Find where the given text appears and provide that cell's center as (x, y) coordinate. 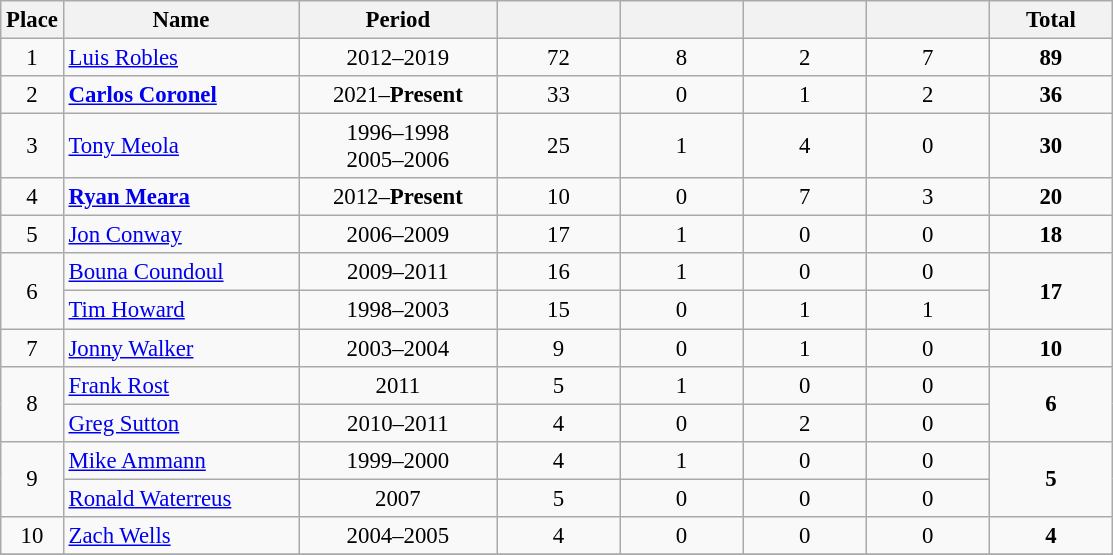
Period (398, 20)
Carlos Coronel (181, 95)
33 (558, 95)
2012–2019 (398, 58)
2021–Present (398, 95)
2007 (398, 498)
1996–1998 2005–2006 (398, 146)
Place (32, 20)
Tony Meola (181, 146)
Mike Ammann (181, 460)
Frank Rost (181, 385)
2012–Present (398, 197)
2009–2011 (398, 273)
36 (1050, 95)
Jon Conway (181, 235)
25 (558, 146)
Zach Wells (181, 536)
Bouna Coundoul (181, 273)
2010–2011 (398, 423)
30 (1050, 146)
Ronald Waterreus (181, 498)
72 (558, 58)
Total (1050, 20)
2006–2009 (398, 235)
16 (558, 273)
18 (1050, 235)
Ryan Meara (181, 197)
Luis Robles (181, 58)
Greg Sutton (181, 423)
89 (1050, 58)
Tim Howard (181, 310)
20 (1050, 197)
2011 (398, 385)
2003–2004 (398, 348)
1998–2003 (398, 310)
2004–2005 (398, 536)
Name (181, 20)
1999–2000 (398, 460)
Jonny Walker (181, 348)
15 (558, 310)
